Find where the given text appears and provide that cell's center as [x, y] coordinate. 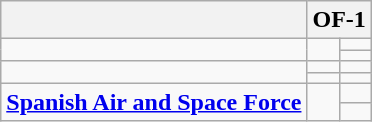
Spanish Air and Space Force [154, 102]
OF-1 [339, 20]
